Scan for the cell matching the given text and deliver its [x, y] coordinate at center. 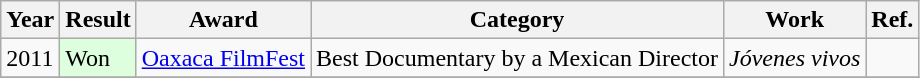
Result [98, 20]
Award [223, 20]
Oaxaca FilmFest [223, 58]
2011 [30, 58]
Jóvenes vivos [794, 58]
Best Documentary by a Mexican Director [518, 58]
Won [98, 58]
Work [794, 20]
Category [518, 20]
Year [30, 20]
Ref. [892, 20]
